Detect which cell encompasses the target text, then output its [x, y] center coordinate. 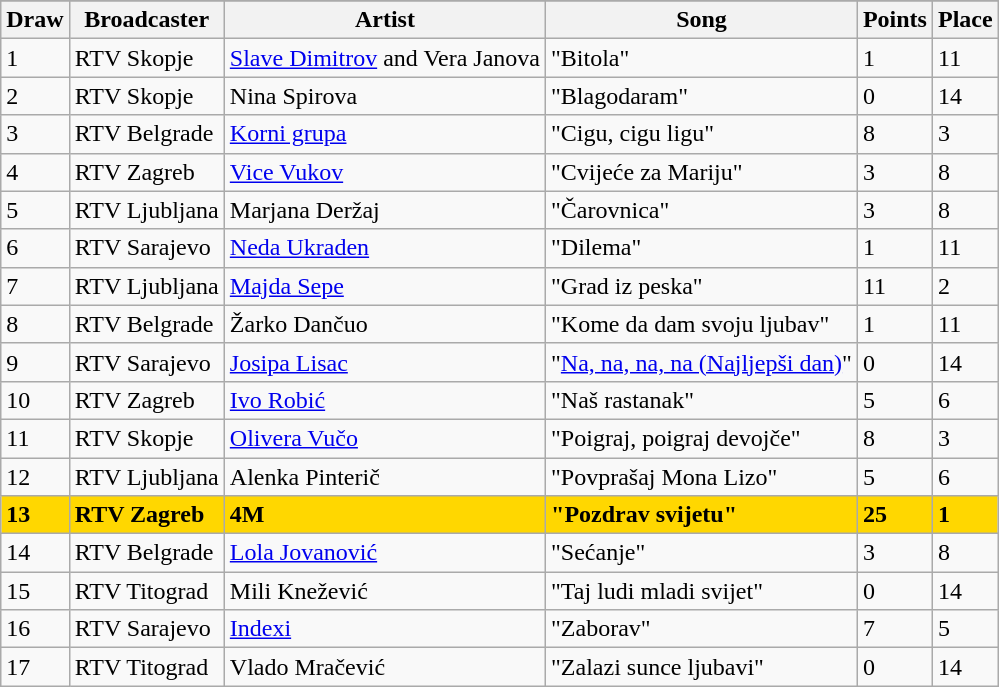
Alenka Pinterič [384, 477]
Vice Vukov [384, 172]
4 [35, 172]
Indexi [384, 629]
13 [35, 515]
Lola Jovanović [384, 553]
"Naš rastanak" [702, 400]
"Zalazi sunce ljubavi" [702, 667]
Place [965, 20]
Artist [384, 20]
Vlado Mračević [384, 667]
Slave Dimitrov and Vera Janova [384, 58]
Nina Spirova [384, 96]
16 [35, 629]
"Cvijeće za Mariju" [702, 172]
Korni grupa [384, 134]
"Dilema" [702, 248]
"Grad iz peska" [702, 286]
"Pozdrav svijetu" [702, 515]
Marjana Deržaj [384, 210]
12 [35, 477]
"Kome da dam svoju ljubav" [702, 324]
17 [35, 667]
9 [35, 362]
"Na, na, na, na (Najljepši dan)" [702, 362]
"Blagodaram" [702, 96]
25 [894, 515]
4M [384, 515]
"Čarovnica" [702, 210]
"Zaborav" [702, 629]
"Sećanje" [702, 553]
"Taj ludi mladi svijet" [702, 591]
Song [702, 20]
Mili Knežević [384, 591]
"Povprašaj Mona Lizo" [702, 477]
15 [35, 591]
"Poigraj, poigraj devojče" [702, 438]
Žarko Dančuo [384, 324]
"Bitola" [702, 58]
Josipa Lisac [384, 362]
Points [894, 20]
Neda Ukraden [384, 248]
Olivera Vučo [384, 438]
Majda Sepe [384, 286]
Draw [35, 20]
Ivo Robić [384, 400]
"Cigu, cigu ligu" [702, 134]
Broadcaster [146, 20]
10 [35, 400]
